Pinpoint the cell where the given text exists, returning its [x, y] midpoint coordinate. 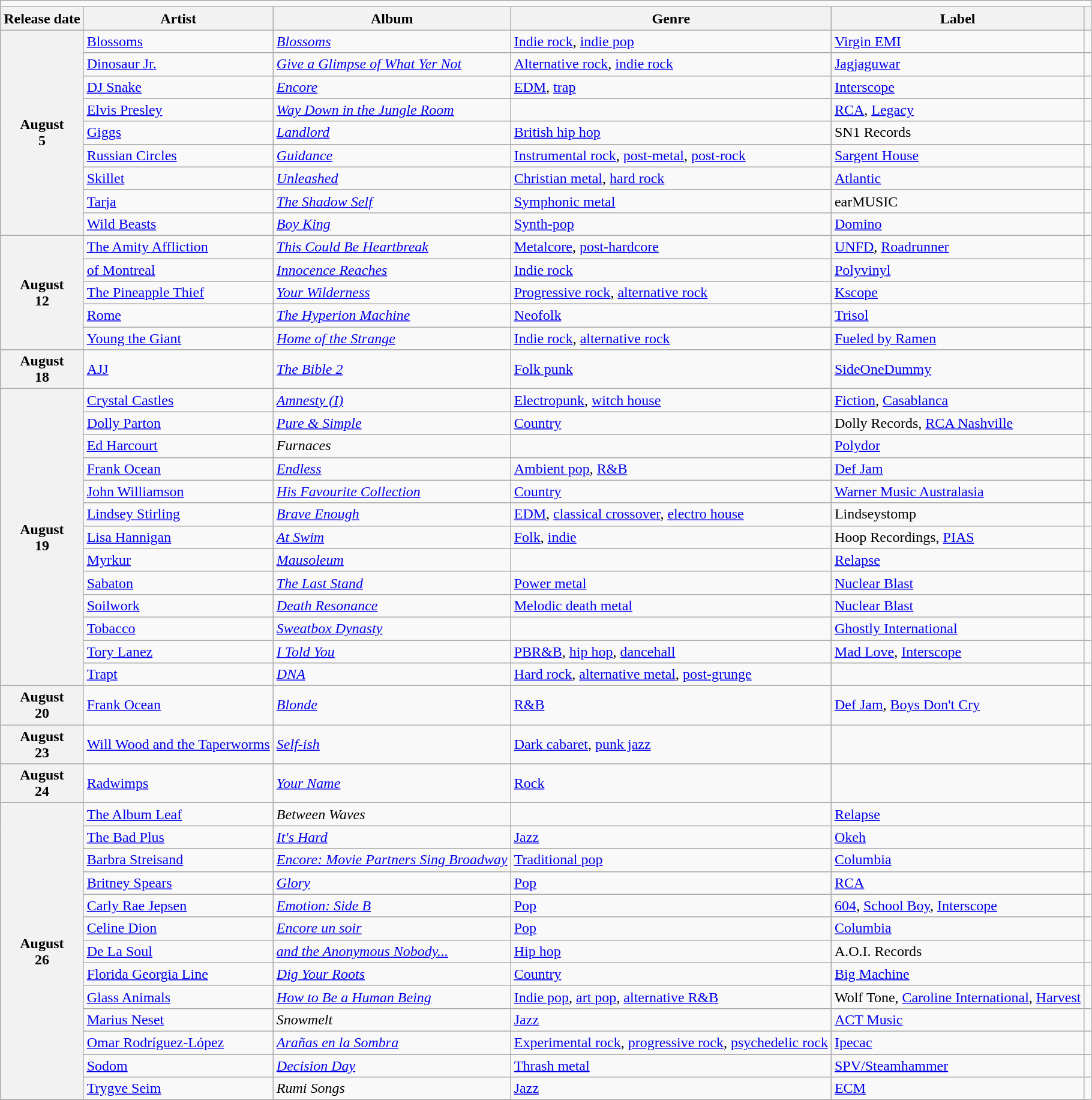
Fiction, Casablanca [958, 400]
Sabaton [178, 583]
At Swim [392, 537]
Genre [671, 19]
Britney Spears [178, 883]
Indie rock, alternative rock [671, 338]
DJ Snake [178, 87]
Sweatbox Dynasty [392, 628]
Traditional pop [671, 860]
Atlantic [958, 178]
ECM [958, 1089]
The Bad Plus [178, 837]
Sodom [178, 1065]
Big Machine [958, 974]
Between Waves [392, 814]
Death Resonance [392, 606]
Dolly Parton [178, 423]
Snowmelt [392, 1020]
Way Down in the Jungle Room [392, 110]
604, School Boy, Interscope [958, 906]
This Could Be Heartbreak [392, 247]
Hip hop [671, 951]
How to Be a Human Being [392, 997]
R&B [671, 706]
Carly Rae Jepsen [178, 906]
A.O.I. Records [958, 951]
Encore [392, 87]
Trapt [178, 675]
Florida Georgia Line [178, 974]
Melodic death metal [671, 606]
EDM, classical crossover, electro house [671, 514]
Barbra Streisand [178, 860]
Indie rock [671, 269]
Folk punk [671, 370]
Trygve Seim [178, 1089]
His Favourite Collection [392, 491]
Album [392, 19]
August18 [42, 370]
and the Anonymous Nobody... [392, 951]
SN1 Records [958, 133]
The Pineapple Thief [178, 293]
Release date [42, 19]
ACT Music [958, 1020]
Myrkur [178, 560]
Emotion: Side B [392, 906]
Wolf Tone, Caroline International, Harvest [958, 997]
Warner Music Australasia [958, 491]
The Shadow Self [392, 201]
Ed Harcourt [178, 446]
Your Wilderness [392, 293]
Unleashed [392, 178]
Encore: Movie Partners Sing Broadway [392, 860]
Will Wood and the Taperworms [178, 744]
DNA [392, 675]
Dolly Records, RCA Nashville [958, 423]
Artist [178, 19]
Folk, indie [671, 537]
Rock [671, 784]
The Last Stand [392, 583]
PBR&B, hip hop, dancehall [671, 651]
Guidance [392, 155]
Symphonic metal [671, 201]
Pure & Simple [392, 423]
RCA, Legacy [958, 110]
Electropunk, witch house [671, 400]
Glass Animals [178, 997]
Amnesty (I) [392, 400]
August19 [42, 538]
EDM, trap [671, 87]
Tarja [178, 201]
Omar Rodríguez-López [178, 1042]
Tory Lanez [178, 651]
Polyvinyl [958, 269]
Jagjaguwar [958, 64]
SideOneDummy [958, 370]
August5 [42, 133]
De La Soul [178, 951]
Elvis Presley [178, 110]
Fueled by Ramen [958, 338]
Lisa Hannigan [178, 537]
Furnaces [392, 446]
Neofolk [671, 316]
Ipecac [958, 1042]
Dinosaur Jr. [178, 64]
Alternative rock, indie rock [671, 64]
Endless [392, 469]
Hoop Recordings, PIAS [958, 537]
Domino [958, 224]
The Hyperion Machine [392, 316]
UNFD, Roadrunner [958, 247]
Decision Day [392, 1065]
Label [958, 19]
Indie rock, indie pop [671, 41]
Encore un soir [392, 928]
British hip hop [671, 133]
Virgin EMI [958, 41]
Trisol [958, 316]
John Williamson [178, 491]
August24 [42, 784]
Interscope [958, 87]
Polydor [958, 446]
Rumi Songs [392, 1089]
Rome [178, 316]
August23 [42, 744]
Lindseystomp [958, 514]
Give a Glimpse of What Yer Not [392, 64]
The Album Leaf [178, 814]
Def Jam, Boys Don't Cry [958, 706]
August12 [42, 292]
Experimental rock, progressive rock, psychedelic rock [671, 1042]
AJJ [178, 370]
Mausoleum [392, 560]
Your Name [392, 784]
August20 [42, 706]
Home of the Strange [392, 338]
It's Hard [392, 837]
Skillet [178, 178]
Lindsey Stirling [178, 514]
Brave Enough [392, 514]
SPV/Steamhammer [958, 1065]
Giggs [178, 133]
Crystal Castles [178, 400]
Ambient pop, R&B [671, 469]
Marius Neset [178, 1020]
Christian metal, hard rock [671, 178]
The Bible 2 [392, 370]
Hard rock, alternative metal, post-grunge [671, 675]
Blonde [392, 706]
Tobacco [178, 628]
Indie pop, art pop, alternative R&B [671, 997]
Synth-pop [671, 224]
Russian Circles [178, 155]
Mad Love, Interscope [958, 651]
Soilwork [178, 606]
Power metal [671, 583]
Kscope [958, 293]
of Montreal [178, 269]
earMUSIC [958, 201]
Sargent House [958, 155]
Self-ish [392, 744]
Metalcore, post-hardcore [671, 247]
August26 [42, 952]
RCA [958, 883]
Dig Your Roots [392, 974]
Def Jam [958, 469]
Celine Dion [178, 928]
Dark cabaret, punk jazz [671, 744]
Arañas en la Sombra [392, 1042]
Okeh [958, 837]
Thrash metal [671, 1065]
Landlord [392, 133]
Wild Beasts [178, 224]
Progressive rock, alternative rock [671, 293]
Innocence Reaches [392, 269]
Instrumental rock, post-metal, post-rock [671, 155]
I Told You [392, 651]
Glory [392, 883]
Young the Giant [178, 338]
Radwimps [178, 784]
Ghostly International [958, 628]
The Amity Affliction [178, 247]
Boy King [392, 224]
